Find where the given text appears and provide that cell's center as [X, Y] coordinate. 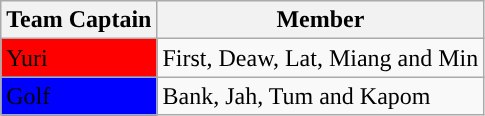
Bank, Jah, Tum and Kapom [320, 96]
Member [320, 20]
Yuri [79, 58]
First, Deaw, Lat, Miang and Min [320, 58]
Golf [79, 96]
Team Captain [79, 20]
